Locate the cell with the specified text and output its [x, y] center coordinate. 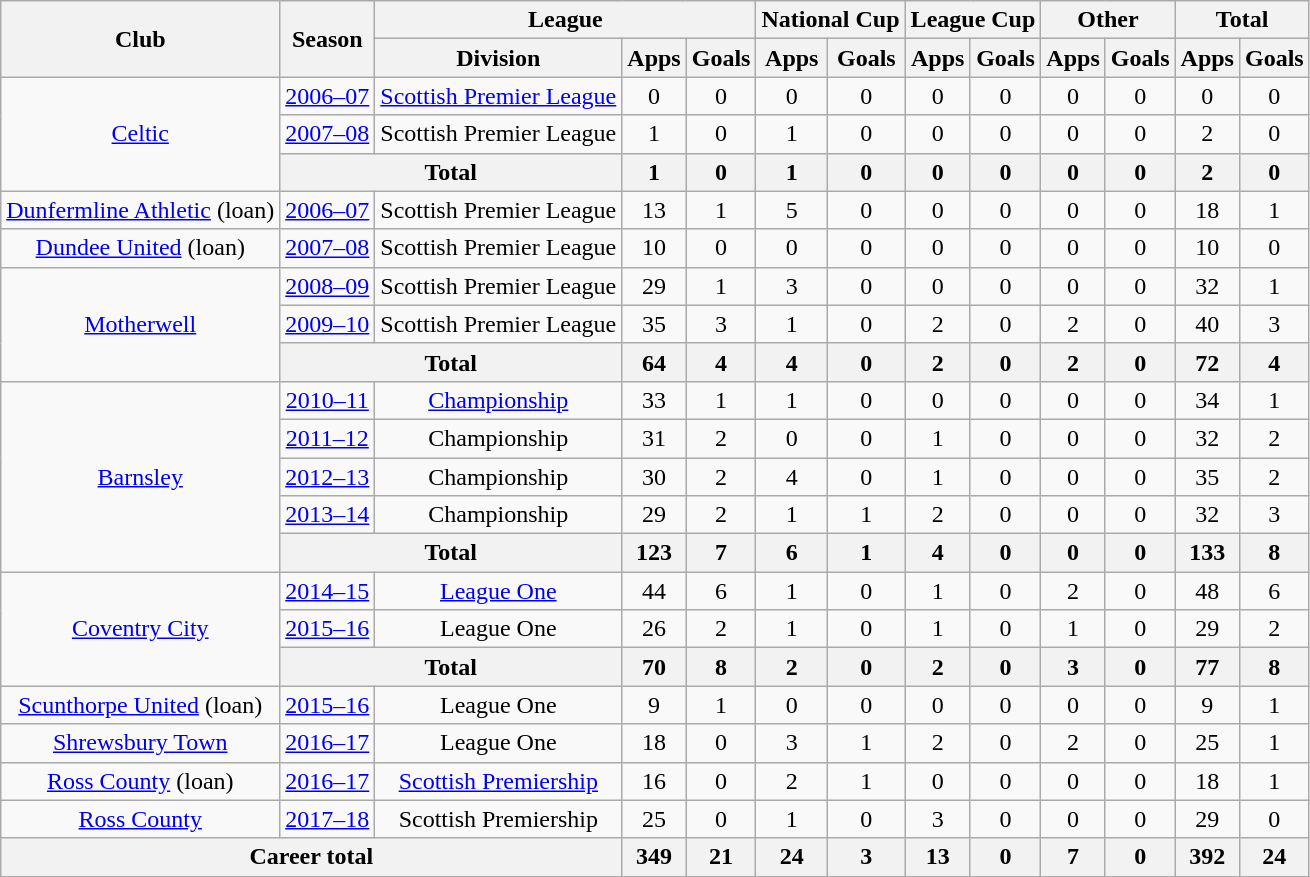
Club [140, 39]
26 [654, 629]
Career total [312, 857]
30 [654, 477]
21 [721, 857]
123 [654, 553]
72 [1207, 362]
16 [654, 781]
2010–11 [328, 400]
Shrewsbury Town [140, 743]
2011–12 [328, 438]
Scunthorpe United (loan) [140, 705]
2017–18 [328, 819]
34 [1207, 400]
Coventry City [140, 629]
Season [328, 39]
Other [1108, 20]
31 [654, 438]
33 [654, 400]
Motherwell [140, 324]
Dundee United (loan) [140, 248]
349 [654, 857]
Dunfermline Athletic (loan) [140, 210]
2013–14 [328, 515]
League Cup [973, 20]
Celtic [140, 134]
392 [1207, 857]
48 [1207, 591]
40 [1207, 324]
Barnsley [140, 476]
64 [654, 362]
133 [1207, 553]
2014–15 [328, 591]
National Cup [830, 20]
2008–09 [328, 286]
70 [654, 667]
44 [654, 591]
2012–13 [328, 477]
League [566, 20]
Ross County [140, 819]
5 [792, 210]
77 [1207, 667]
Division [498, 58]
2009–10 [328, 324]
Ross County (loan) [140, 781]
